Output the [x, y] coordinate of the center of the cell containing the given text.  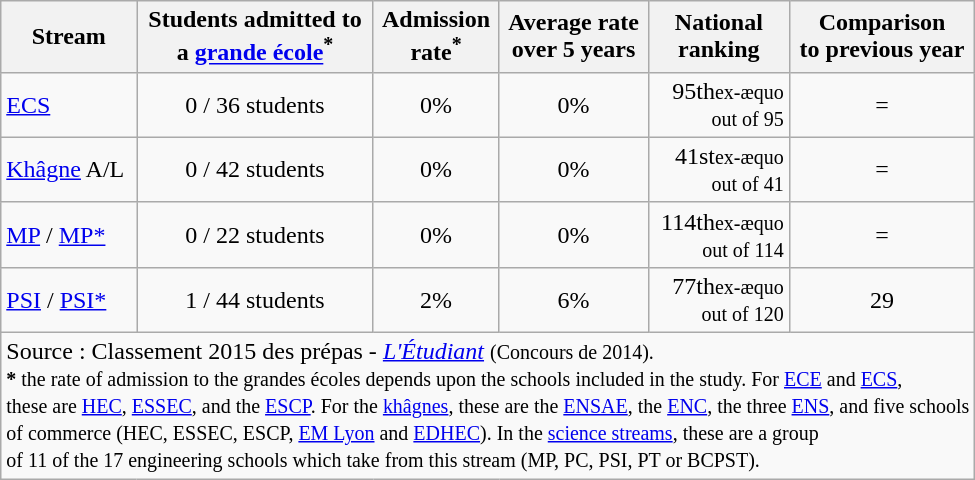
Khâgne A/L [69, 170]
77thex-æquoout of 120 [718, 300]
41stex-æquoout of 41 [718, 170]
114thex-æquoout of 114 [718, 234]
0 / 42 students [256, 170]
29 [882, 300]
0 / 22 students [256, 234]
Stream [69, 37]
Nationalranking [718, 37]
Comparisonto previous year [882, 37]
1 / 44 students [256, 300]
95thex-æquoout of 95 [718, 104]
Students admitted to a grande école* [256, 37]
PSI / PSI* [69, 300]
2% [436, 300]
ECS [69, 104]
6% [574, 300]
Admissionrate* [436, 37]
0 / 36 students [256, 104]
Average rateover 5 years [574, 37]
MP / MP* [69, 234]
